Return [X, Y] of the center of cell containing provided text 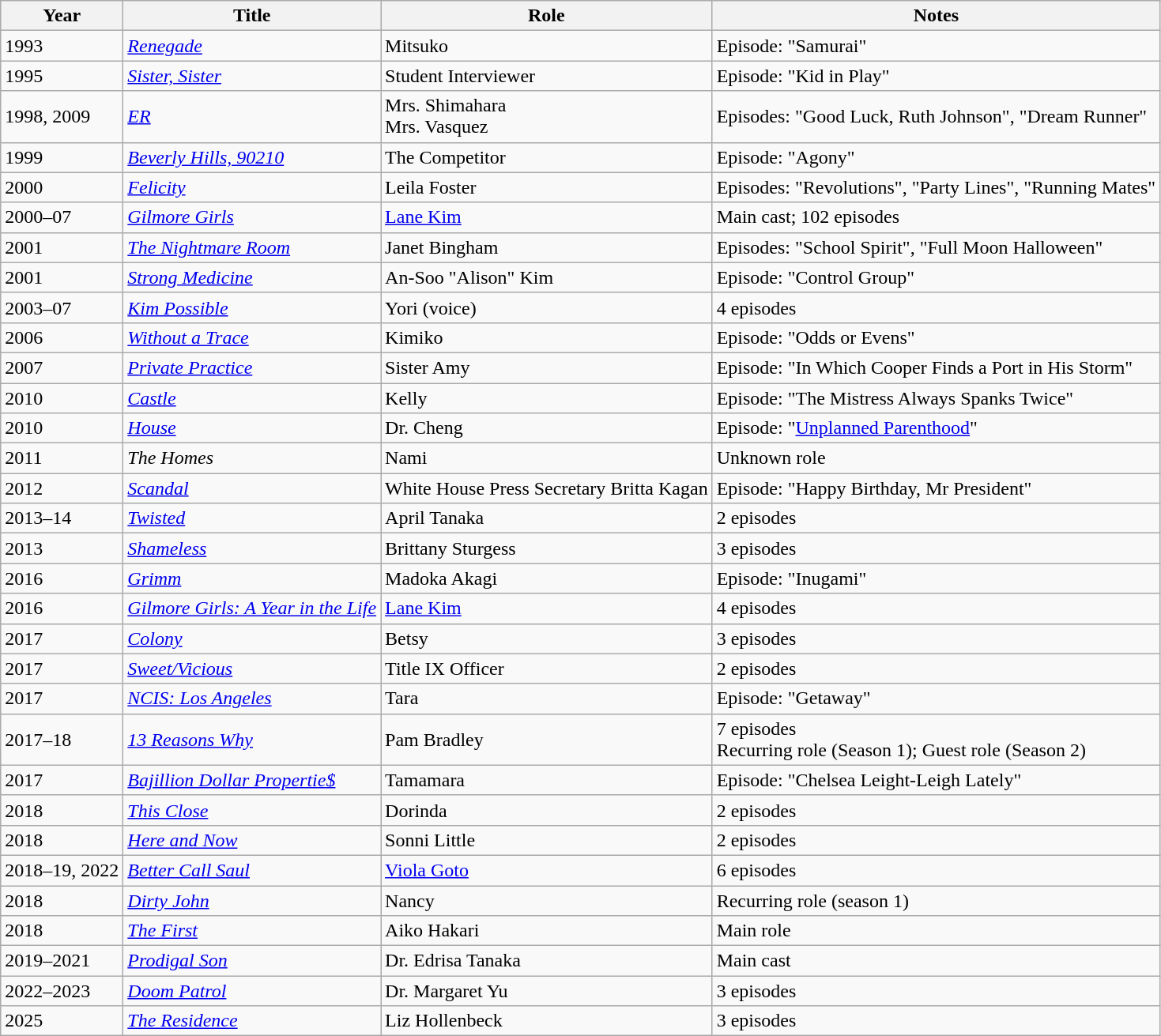
Doom Patrol [252, 991]
2013 [62, 548]
House [252, 428]
Episode: "Odds or Evens" [936, 337]
1993 [62, 46]
Grimm [252, 578]
Kim Possible [252, 307]
Episode: "The Mistress Always Spanks Twice" [936, 397]
Sister Amy [547, 367]
Nancy [547, 900]
2025 [62, 1021]
2022–2023 [62, 991]
6 episodes [936, 870]
Year [62, 16]
2013–14 [62, 518]
Gilmore Girls: A Year in the Life [252, 608]
The Homes [252, 458]
Kimiko [547, 337]
Brittany Sturgess [547, 548]
Beverly Hills, 90210 [252, 157]
2011 [62, 458]
ER [252, 117]
Episode: "Chelsea Leight-Leigh Lately" [936, 780]
Gilmore Girls [252, 217]
Episodes: "Good Luck, Ruth Johnson", "Dream Runner" [936, 117]
Prodigal Son [252, 961]
Janet Bingham [547, 247]
2019–2021 [62, 961]
Title IX Officer [547, 669]
Castle [252, 397]
Better Call Saul [252, 870]
Sister, Sister [252, 76]
Episode: "Unplanned Parenthood" [936, 428]
Sonni Little [547, 840]
Strong Medicine [252, 277]
Episode: "Samurai" [936, 46]
7 episodes Recurring role (Season 1); Guest role (Season 2) [936, 740]
Episodes: "Revolutions", "Party Lines", "Running Mates" [936, 187]
2018–19, 2022 [62, 870]
Here and Now [252, 840]
2000–07 [62, 217]
Recurring role (season 1) [936, 900]
Episodes: "School Spirit", "Full Moon Halloween" [936, 247]
Liz Hollenbeck [547, 1021]
This Close [252, 810]
2017–18 [62, 740]
Episode: "Kid in Play" [936, 76]
Mitsuko [547, 46]
Dorinda [547, 810]
Felicity [252, 187]
Episode: "Agony" [936, 157]
Role [547, 16]
Episode: "Inugami" [936, 578]
The Residence [252, 1021]
Nami [547, 458]
Main cast; 102 episodes [936, 217]
The Nightmare Room [252, 247]
Main role [936, 931]
Private Practice [252, 367]
Main cast [936, 961]
13 Reasons Why [252, 740]
2007 [62, 367]
2012 [62, 488]
White House Press Secretary Britta Kagan [547, 488]
Bajillion Dollar Propertie$ [252, 780]
Pam Bradley [547, 740]
Dirty John [252, 900]
Dr. Cheng [547, 428]
An-Soo "Alison" Kim [547, 277]
Dr. Edrisa Tanaka [547, 961]
Viola Goto [547, 870]
Shameless [252, 548]
Title [252, 16]
Kelly [547, 397]
1999 [62, 157]
Betsy [547, 639]
Leila Foster [547, 187]
1995 [62, 76]
Without a Trace [252, 337]
Renegade [252, 46]
Colony [252, 639]
Episode: "Control Group" [936, 277]
NCIS: Los Angeles [252, 699]
Twisted [252, 518]
Notes [936, 16]
Aiko Hakari [547, 931]
1998, 2009 [62, 117]
The Competitor [547, 157]
Unknown role [936, 458]
2003–07 [62, 307]
Student Interviewer [547, 76]
Tamamara [547, 780]
The First [252, 931]
April Tanaka [547, 518]
Yori (voice) [547, 307]
Scandal [252, 488]
2000 [62, 187]
Mrs. ShimaharaMrs. Vasquez [547, 117]
Dr. Margaret Yu [547, 991]
Episode: "Happy Birthday, Mr President" [936, 488]
Madoka Akagi [547, 578]
Episode: "Getaway" [936, 699]
2006 [62, 337]
Tara [547, 699]
Sweet/Vicious [252, 669]
Episode: "In Which Cooper Finds a Port in His Storm" [936, 367]
